Capture the cell that displays the provided text and extract its (X, Y) central coordinate. 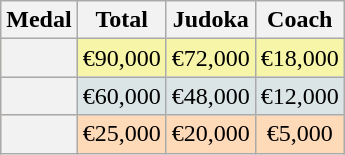
€25,000 (122, 134)
€72,000 (210, 58)
Judoka (210, 20)
€18,000 (300, 58)
€90,000 (122, 58)
Total (122, 20)
€20,000 (210, 134)
Medal (39, 20)
€60,000 (122, 96)
Coach (300, 20)
€5,000 (300, 134)
€12,000 (300, 96)
€48,000 (210, 96)
